Output the [x, y] coordinate of the center of the cell containing the given text.  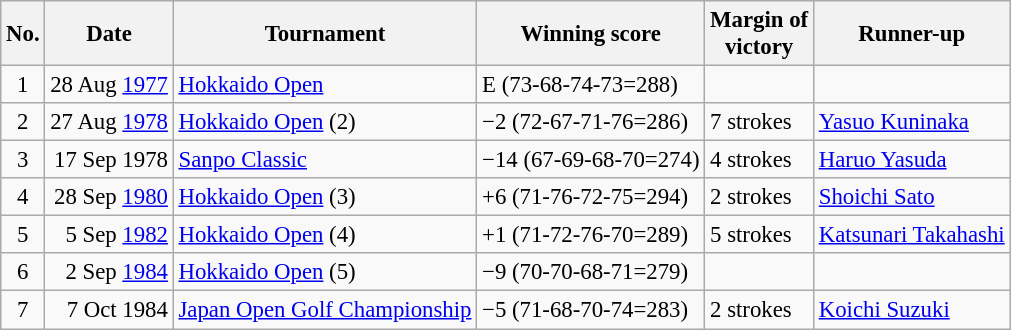
Japan Open Golf Championship [325, 310]
−14 (67-69-68-70=274) [591, 160]
2 Sep 1984 [109, 273]
1 [23, 85]
6 [23, 273]
Hokkaido Open (5) [325, 273]
+6 (71-76-72-75=294) [591, 197]
E (73-68-74-73=288) [591, 85]
Date [109, 34]
17 Sep 1978 [109, 160]
−2 (72-67-71-76=286) [591, 122]
7 strokes [760, 122]
Hokkaido Open (2) [325, 122]
Koichi Suzuki [911, 310]
Tournament [325, 34]
Hokkaido Open [325, 85]
−5 (71-68-70-74=283) [591, 310]
+1 (71-72-76-70=289) [591, 235]
28 Aug 1977 [109, 85]
5 Sep 1982 [109, 235]
Shoichi Sato [911, 197]
3 [23, 160]
4 [23, 197]
No. [23, 34]
Runner-up [911, 34]
28 Sep 1980 [109, 197]
−9 (70-70-68-71=279) [591, 273]
Winning score [591, 34]
Haruo Yasuda [911, 160]
27 Aug 1978 [109, 122]
4 strokes [760, 160]
Hokkaido Open (3) [325, 197]
2 [23, 122]
Sanpo Classic [325, 160]
Margin ofvictory [760, 34]
Hokkaido Open (4) [325, 235]
5 strokes [760, 235]
Yasuo Kuninaka [911, 122]
5 [23, 235]
Katsunari Takahashi [911, 235]
7 [23, 310]
7 Oct 1984 [109, 310]
